Determine the [x, y] coordinate at the center of the cell enclosing the given text.  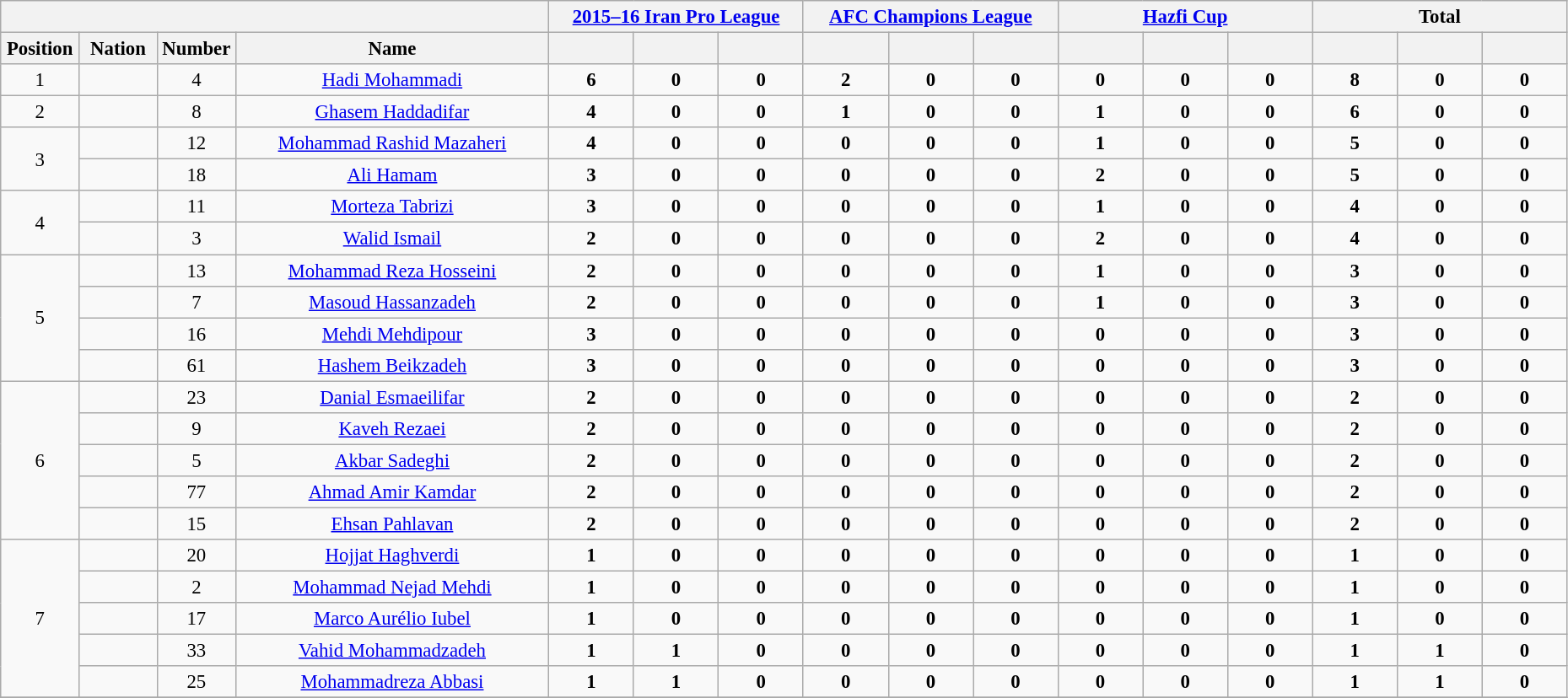
15 [196, 523]
Number [196, 49]
Nation [118, 49]
AFC Champions League [930, 17]
Ehsan Pahlavan [391, 523]
Hashem Beikzadeh [391, 365]
Hojjat Haghverdi [391, 556]
Kaveh Rezaei [391, 429]
Hazfi Cup [1185, 17]
17 [196, 619]
18 [196, 175]
Ghasem Haddadifar [391, 112]
Hadi Mohammadi [391, 80]
Position [40, 49]
13 [196, 271]
Akbar Sadeghi [391, 460]
Ali Hamam [391, 175]
16 [196, 334]
Masoud Hassanzadeh [391, 302]
25 [196, 682]
Mohammad Reza Hosseini [391, 271]
Marco Aurélio Iubel [391, 619]
Mohammad Rashid Mazaheri [391, 143]
Vahid Mohammadzadeh [391, 651]
11 [196, 207]
Walid Ismail [391, 239]
2015–16 Iran Pro League [676, 17]
Danial Esmaeilifar [391, 397]
Name [391, 49]
23 [196, 397]
12 [196, 143]
Total [1440, 17]
Mohammad Nejad Mehdi [391, 588]
Ahmad Amir Kamdar [391, 492]
20 [196, 556]
Mehdi Mehdipour [391, 334]
Morteza Tabrizi [391, 207]
61 [196, 365]
9 [196, 429]
Mohammadreza Abbasi [391, 682]
77 [196, 492]
33 [196, 651]
